Output the [x, y] coordinate of the center of the cell containing the given text.  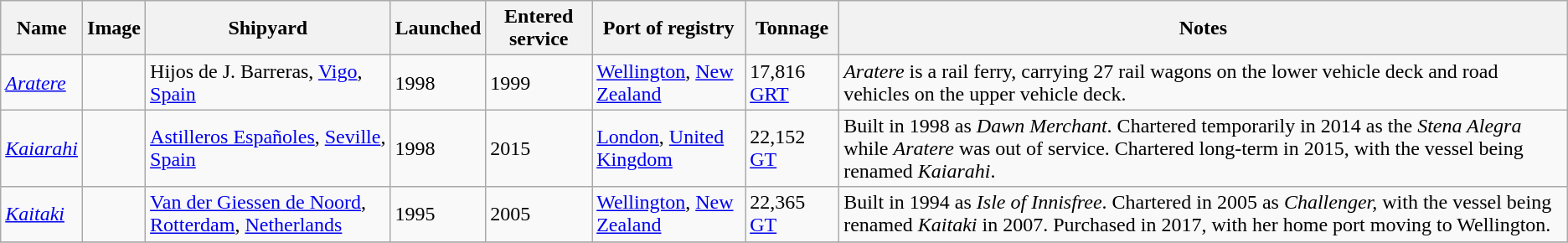
Kaiarahi [42, 148]
Aratere is a rail ferry, carrying 27 rail wagons on the lower vehicle deck and road vehicles on the upper vehicle deck. [1204, 82]
Astilleros Españoles, Seville, Spain [268, 148]
Image [114, 28]
Shipyard [268, 28]
1995 [438, 215]
2015 [539, 148]
2005 [539, 215]
Launched [438, 28]
Tonnage [792, 28]
Notes [1204, 28]
Aratere [42, 82]
Port of registry [668, 28]
Hijos de J. Barreras, Vigo, Spain [268, 82]
22,152 GT [792, 148]
1999 [539, 82]
London, United Kingdom [668, 148]
Van der Giessen de Noord, Rotterdam, Netherlands [268, 215]
Entered service [539, 28]
Kaitaki [42, 215]
Name [42, 28]
17,816 GRT [792, 82]
22,365 GT [792, 215]
